Provide the (X, Y) coordinate of the cell's center where the given text is located.  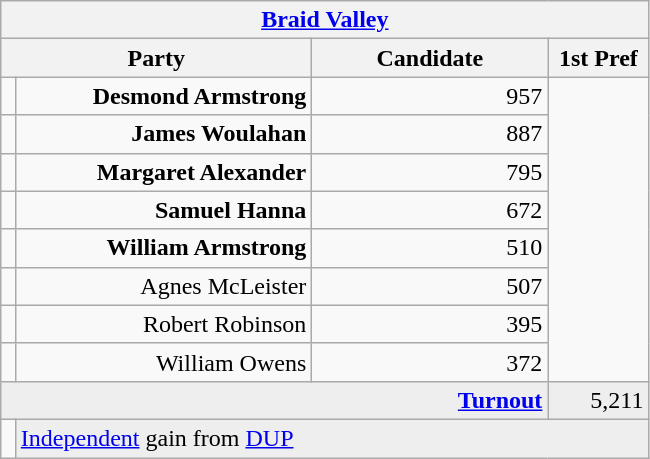
1st Pref (598, 58)
510 (430, 248)
Independent gain from DUP (332, 438)
Desmond Armstrong (163, 96)
957 (430, 96)
507 (430, 286)
672 (430, 210)
Candidate (430, 58)
795 (430, 172)
Party (156, 58)
Braid Valley (325, 20)
Robert Robinson (163, 324)
Samuel Hanna (163, 210)
372 (430, 362)
Agnes McLeister (163, 286)
395 (430, 324)
Margaret Alexander (163, 172)
887 (430, 134)
William Owens (163, 362)
Turnout (274, 400)
James Woulahan (163, 134)
5,211 (598, 400)
William Armstrong (163, 248)
